Find where the given text appears and provide that cell's center as [x, y] coordinate. 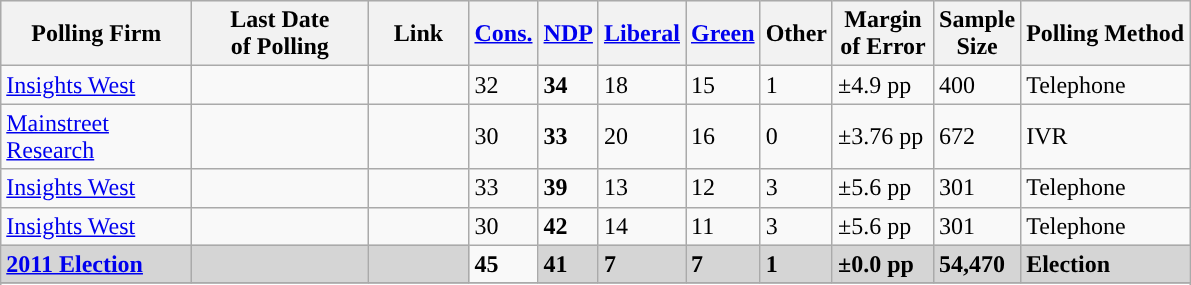
54,470 [978, 264]
±0.0 pp [882, 264]
39 [568, 188]
Election [1106, 264]
Link [418, 34]
±3.76 pp [882, 136]
12 [724, 188]
Other [796, 34]
±4.9 pp [882, 85]
400 [978, 85]
Liberal [642, 34]
Cons. [504, 34]
14 [642, 226]
41 [568, 264]
Green [724, 34]
IVR [1106, 136]
0 [796, 136]
Last Dateof Polling [280, 34]
16 [724, 136]
SampleSize [978, 34]
20 [642, 136]
18 [642, 85]
11 [724, 226]
Marginof Error [882, 34]
Polling Firm [96, 34]
Polling Method [1106, 34]
15 [724, 85]
Mainstreet Research [96, 136]
2011 Election [96, 264]
34 [568, 85]
45 [504, 264]
13 [642, 188]
32 [504, 85]
NDP [568, 34]
42 [568, 226]
672 [978, 136]
